Determine the (X, Y) coordinate at the center of the cell enclosing the given text.  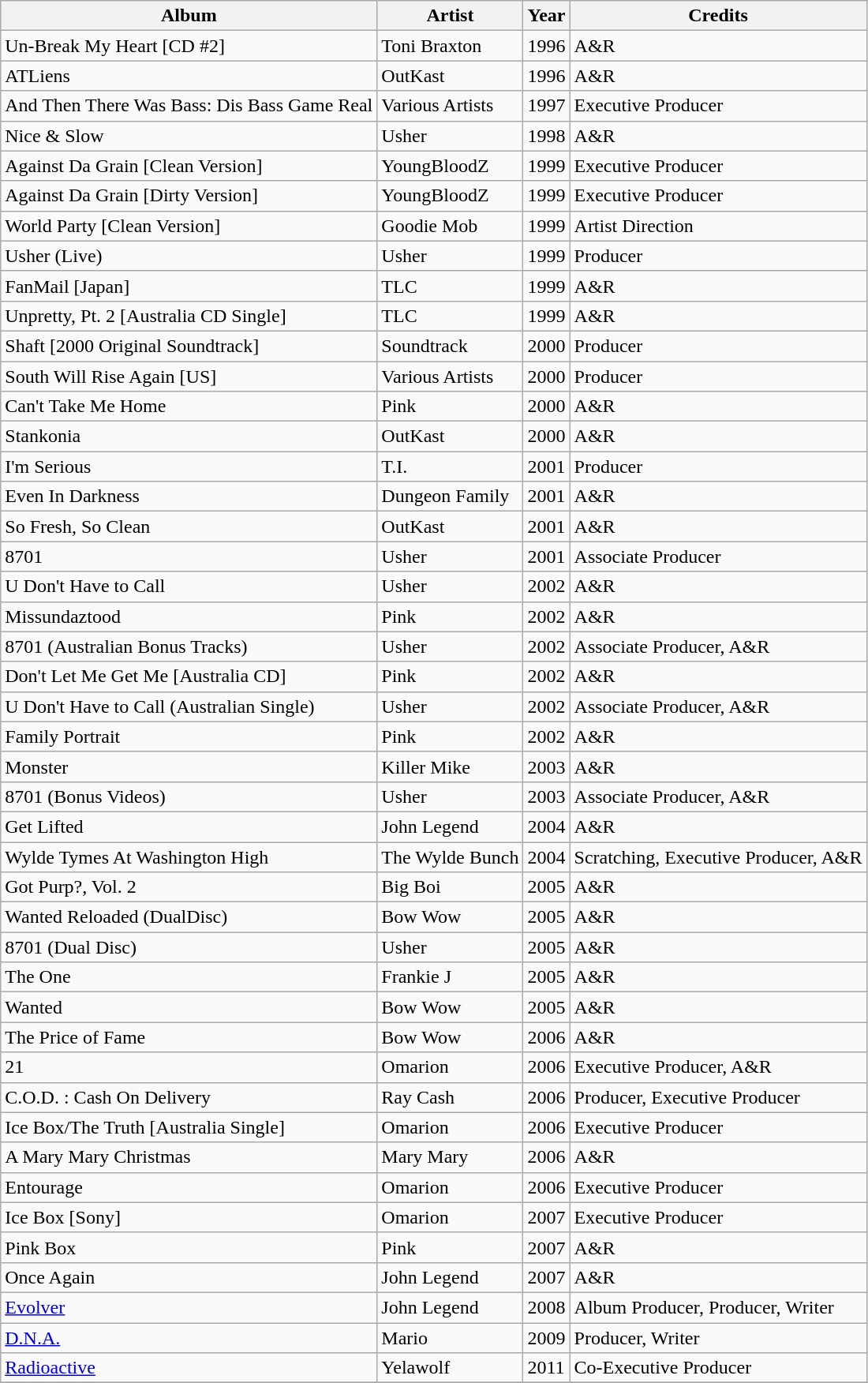
And Then There Was Bass: Dis Bass Game Real (189, 106)
Ray Cash (450, 1097)
Stankonia (189, 437)
Even In Darkness (189, 497)
The Price of Fame (189, 1037)
Wylde Tymes At Washington High (189, 856)
Wanted (189, 1007)
Ice Box [Sony] (189, 1217)
Family Portrait (189, 736)
Scratching, Executive Producer, A&R (718, 856)
Producer, Writer (718, 1338)
Unpretty, Pt. 2 [Australia CD Single] (189, 316)
Album (189, 16)
T.I. (450, 467)
I'm Serious (189, 467)
Yelawolf (450, 1368)
2009 (546, 1338)
Mary Mary (450, 1157)
Nice & Slow (189, 136)
Toni Braxton (450, 46)
South Will Rise Again [US] (189, 377)
Get Lifted (189, 826)
The One (189, 977)
1997 (546, 106)
Killer Mike (450, 766)
Pink Box (189, 1247)
1998 (546, 136)
Album Producer, Producer, Writer (718, 1307)
ATLiens (189, 76)
A Mary Mary Christmas (189, 1157)
D.N.A. (189, 1338)
U Don't Have to Call (189, 587)
Co-Executive Producer (718, 1368)
Missundaztood (189, 617)
Dungeon Family (450, 497)
Against Da Grain [Dirty Version] (189, 196)
2008 (546, 1307)
Soundtrack (450, 346)
Producer, Executive Producer (718, 1097)
8701 (189, 557)
Credits (718, 16)
Executive Producer, A&R (718, 1067)
Wanted Reloaded (DualDisc) (189, 917)
8701 (Dual Disc) (189, 947)
C.O.D. : Cash On Delivery (189, 1097)
FanMail [Japan] (189, 286)
Shaft [2000 Original Soundtrack] (189, 346)
Monster (189, 766)
Frankie J (450, 977)
Got Purp?, Vol. 2 (189, 887)
Evolver (189, 1307)
21 (189, 1067)
Can't Take Me Home (189, 407)
Un-Break My Heart [CD #2] (189, 46)
The Wylde Bunch (450, 856)
Mario (450, 1338)
Year (546, 16)
Ice Box/The Truth [Australia Single] (189, 1127)
Radioactive (189, 1368)
8701 (Bonus Videos) (189, 796)
Associate Producer (718, 557)
World Party [Clean Version] (189, 226)
2011 (546, 1368)
Artist (450, 16)
Entourage (189, 1187)
Artist Direction (718, 226)
U Don't Have to Call (Australian Single) (189, 706)
Don't Let Me Get Me [Australia CD] (189, 677)
Against Da Grain [Clean Version] (189, 166)
Goodie Mob (450, 226)
8701 (Australian Bonus Tracks) (189, 647)
So Fresh, So Clean (189, 527)
Usher (Live) (189, 256)
Once Again (189, 1277)
Big Boi (450, 887)
